Determine the (X, Y) coordinate at the center of the cell enclosing the given text.  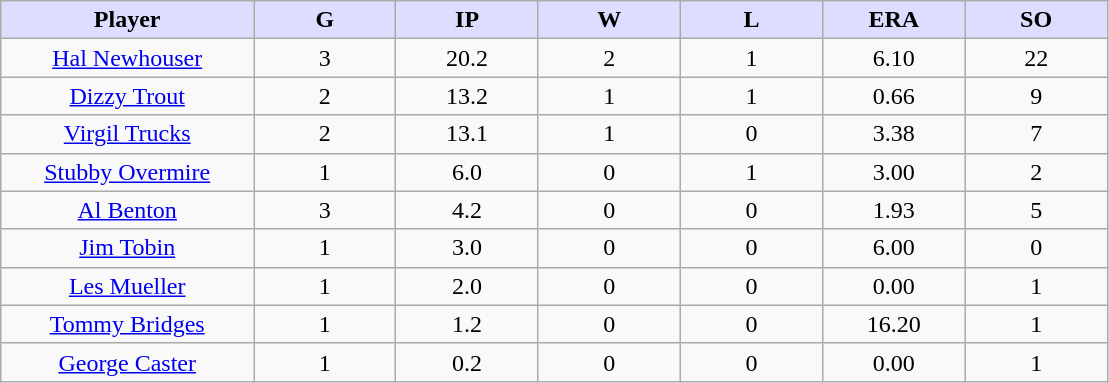
22 (1036, 58)
13.1 (467, 134)
0.2 (467, 362)
Virgil Trucks (128, 134)
Jim Tobin (128, 248)
6.10 (894, 58)
13.2 (467, 96)
6.00 (894, 248)
Stubby Overmire (128, 172)
L (751, 20)
Hal Newhouser (128, 58)
6.0 (467, 172)
Tommy Bridges (128, 324)
SO (1036, 20)
George Caster (128, 362)
Al Benton (128, 210)
2.0 (467, 286)
W (609, 20)
16.20 (894, 324)
7 (1036, 134)
G (325, 20)
1.93 (894, 210)
20.2 (467, 58)
3.00 (894, 172)
0.66 (894, 96)
9 (1036, 96)
Les Mueller (128, 286)
Player (128, 20)
3.0 (467, 248)
ERA (894, 20)
3.38 (894, 134)
4.2 (467, 210)
5 (1036, 210)
1.2 (467, 324)
Dizzy Trout (128, 96)
IP (467, 20)
